Capture the cell that displays the provided text and extract its [X, Y] central coordinate. 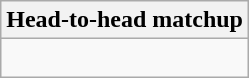
Head-to-head matchup [125, 20]
